Return (X, Y) of the center of cell containing provided text 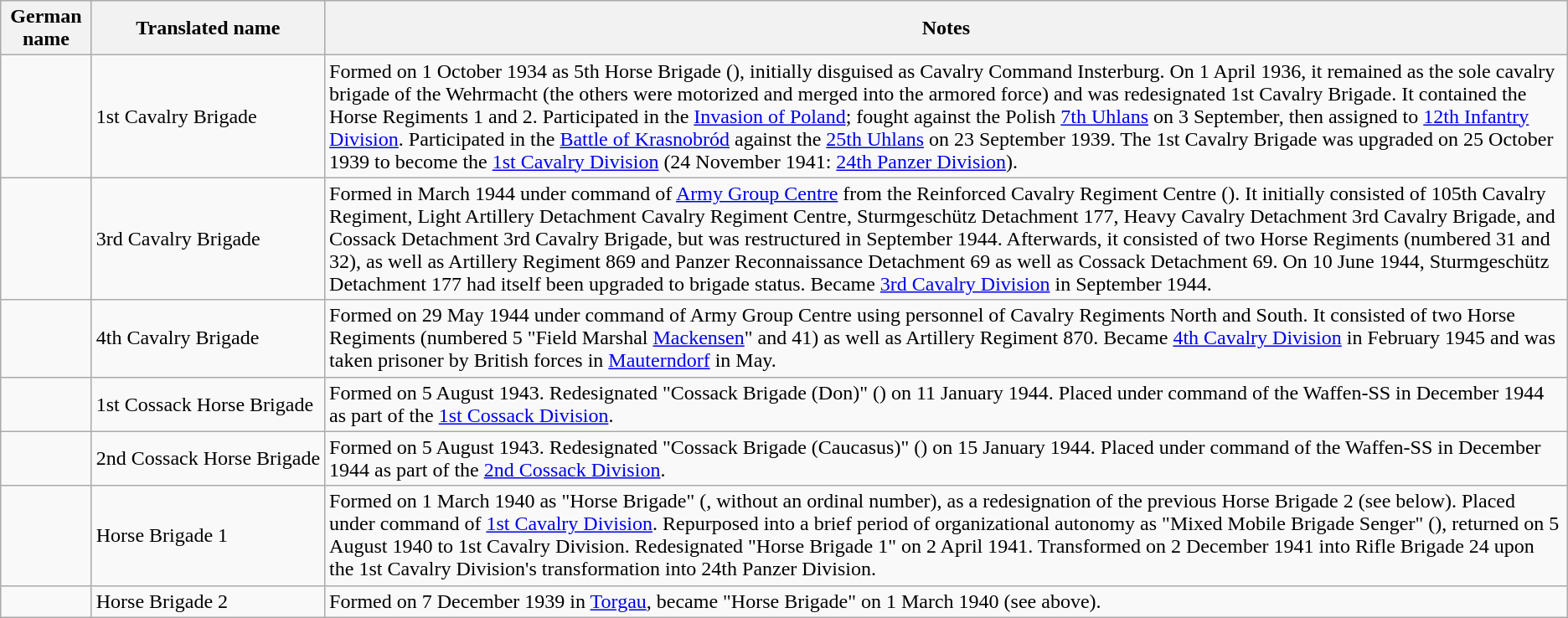
1st Cossack Horse Brigade (208, 404)
Formed on 7 December 1939 in Torgau, became "Horse Brigade" on 1 March 1940 (see above). (946, 601)
4th Cavalry Brigade (208, 338)
Translated name (208, 28)
Notes (946, 28)
Horse Brigade 1 (208, 536)
1st Cavalry Brigade (208, 116)
Horse Brigade 2 (208, 601)
3rd Cavalry Brigade (208, 239)
2nd Cossack Horse Brigade (208, 459)
German name (46, 28)
